From the cell containing the given text, extract its center point as [X, Y] coordinate. 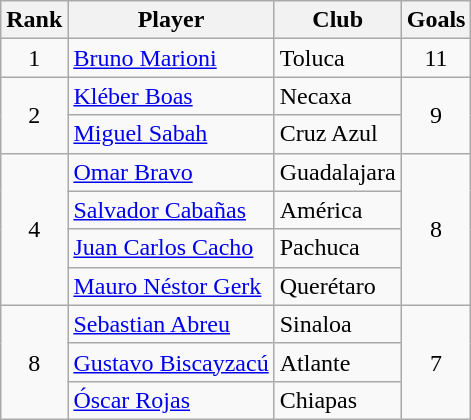
Toluca [338, 58]
1 [34, 58]
Miguel Sabah [171, 134]
Pachuca [338, 248]
Sebastian Abreu [171, 324]
Juan Carlos Cacho [171, 248]
Player [171, 20]
Necaxa [338, 96]
Gustavo Biscayzacú [171, 362]
Rank [34, 20]
Querétaro [338, 286]
4 [34, 229]
Bruno Marioni [171, 58]
Goals [436, 20]
Óscar Rojas [171, 400]
2 [34, 115]
9 [436, 115]
11 [436, 58]
América [338, 210]
Club [338, 20]
Chiapas [338, 400]
Kléber Boas [171, 96]
Atlante [338, 362]
Omar Bravo [171, 172]
7 [436, 362]
Salvador Cabañas [171, 210]
Sinaloa [338, 324]
Guadalajara [338, 172]
Cruz Azul [338, 134]
Mauro Néstor Gerk [171, 286]
